Identify which cell holds the provided text, then report its (X, Y) central coordinate. 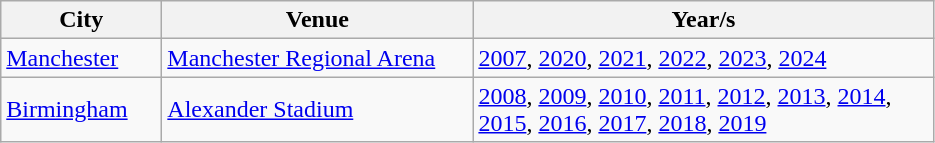
City (82, 20)
Manchester Regional Arena (318, 58)
2007, 2020, 2021, 2022, 2023, 2024 (704, 58)
Alexander Stadium (318, 110)
2008, 2009, 2010, 2011, 2012, 2013, 2014, 2015, 2016, 2017, 2018, 2019 (704, 110)
Venue (318, 20)
Birmingham (82, 110)
Year/s (704, 20)
Manchester (82, 58)
